Pinpoint the cell where the given text exists, returning its [X, Y] midpoint coordinate. 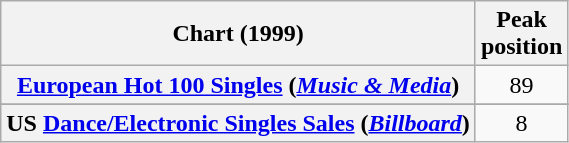
Peakposition [521, 34]
European Hot 100 Singles (Music & Media) [238, 85]
8 [521, 123]
US Dance/Electronic Singles Sales (Billboard) [238, 123]
89 [521, 85]
Chart (1999) [238, 34]
